Capture the cell that displays the provided text and extract its [x, y] central coordinate. 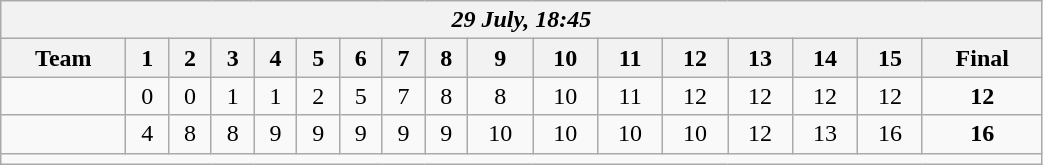
Final [982, 58]
29 July, 18:45 [522, 20]
15 [890, 58]
6 [362, 58]
3 [232, 58]
Team [64, 58]
14 [826, 58]
